Return the [x, y] coordinate for the center point of the cell that contains the specified text.  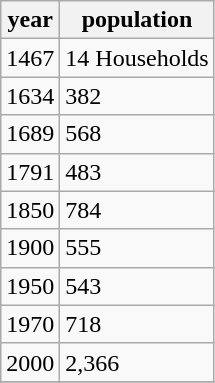
population [137, 20]
382 [137, 96]
1467 [30, 58]
1689 [30, 134]
543 [137, 286]
1950 [30, 286]
718 [137, 324]
555 [137, 248]
1970 [30, 324]
1634 [30, 96]
14 Households [137, 58]
1791 [30, 172]
568 [137, 134]
483 [137, 172]
2,366 [137, 362]
2000 [30, 362]
year [30, 20]
1900 [30, 248]
784 [137, 210]
1850 [30, 210]
